Return [x, y] of the center of cell containing provided text 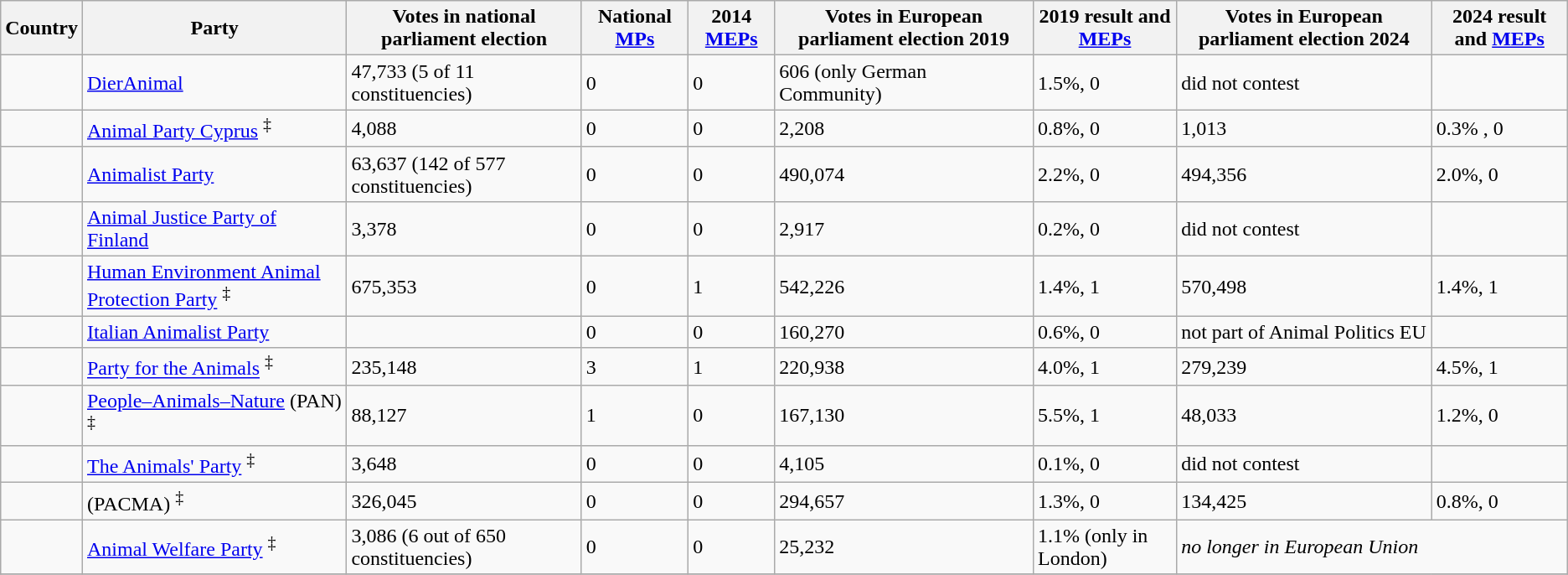
National MPs [635, 28]
134,425 [1305, 501]
3,648 [464, 464]
1.5%, 0 [1104, 82]
0.1%, 0 [1104, 464]
47,733 (5 of 11 constituencies) [464, 82]
Votes in national parliament election [464, 28]
(PACMA) ‡ [214, 501]
4.0%, 1 [1104, 367]
Animal Party Cyprus ‡ [214, 129]
Animal Justice Party of Finland [214, 228]
326,045 [464, 501]
2024 result and MEPs [1499, 28]
675,353 [464, 287]
2019 result and MEPs [1104, 28]
25,232 [905, 547]
88,127 [464, 416]
63,637 (142 of 577 constituencies) [464, 174]
5.5%, 1 [1104, 416]
48,033 [1305, 416]
2014 MEPs [732, 28]
220,938 [905, 367]
Party for the Animals ‡ [214, 367]
0.3% , 0 [1499, 129]
1.2%, 0 [1499, 416]
Animalist Party [214, 174]
3,086 (6 out of 650 constituencies) [464, 547]
People–Animals–Nature (PAN) ‡ [214, 416]
4.5%, 1 [1499, 367]
Party [214, 28]
0.6%, 0 [1104, 332]
279,239 [1305, 367]
Human Environment Animal Protection Party ‡ [214, 287]
2.0%, 0 [1499, 174]
Animal Welfare Party ‡ [214, 547]
3 [635, 367]
2,208 [905, 129]
1.1% (only in London) [1104, 547]
DierAnimal [214, 82]
no longer in European Union [1372, 547]
not part of Animal Politics EU [1305, 332]
3,378 [464, 228]
2.2%, 0 [1104, 174]
Votes in European parliament election 2019 [905, 28]
Country [42, 28]
235,148 [464, 367]
494,356 [1305, 174]
0.2%, 0 [1104, 228]
542,226 [905, 287]
The Animals' Party ‡ [214, 464]
1.3%, 0 [1104, 501]
570,498 [1305, 287]
294,657 [905, 501]
4,088 [464, 129]
167,130 [905, 416]
Italian Animalist Party [214, 332]
Votes in European parliament election 2024 [1305, 28]
490,074 [905, 174]
606 (only German Community) [905, 82]
2,917 [905, 228]
160,270 [905, 332]
4,105 [905, 464]
1,013 [1305, 129]
